Provide the (x, y) coordinate of the cell's center where the given text is located.  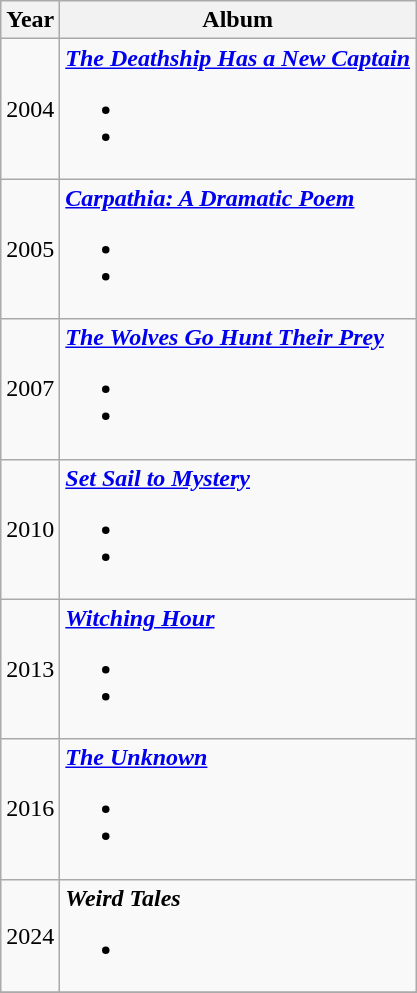
The Unknown (238, 809)
2016 (30, 809)
The Deathship Has a New Captain (238, 109)
2010 (30, 529)
Set Sail to Mystery (238, 529)
2013 (30, 669)
Carpathia: A Dramatic Poem (238, 249)
2024 (30, 936)
The Wolves Go Hunt Their Prey (238, 389)
Weird Tales (238, 936)
2004 (30, 109)
Witching Hour (238, 669)
2005 (30, 249)
Album (238, 20)
Year (30, 20)
2007 (30, 389)
